Capture the cell that displays the provided text and extract its (x, y) central coordinate. 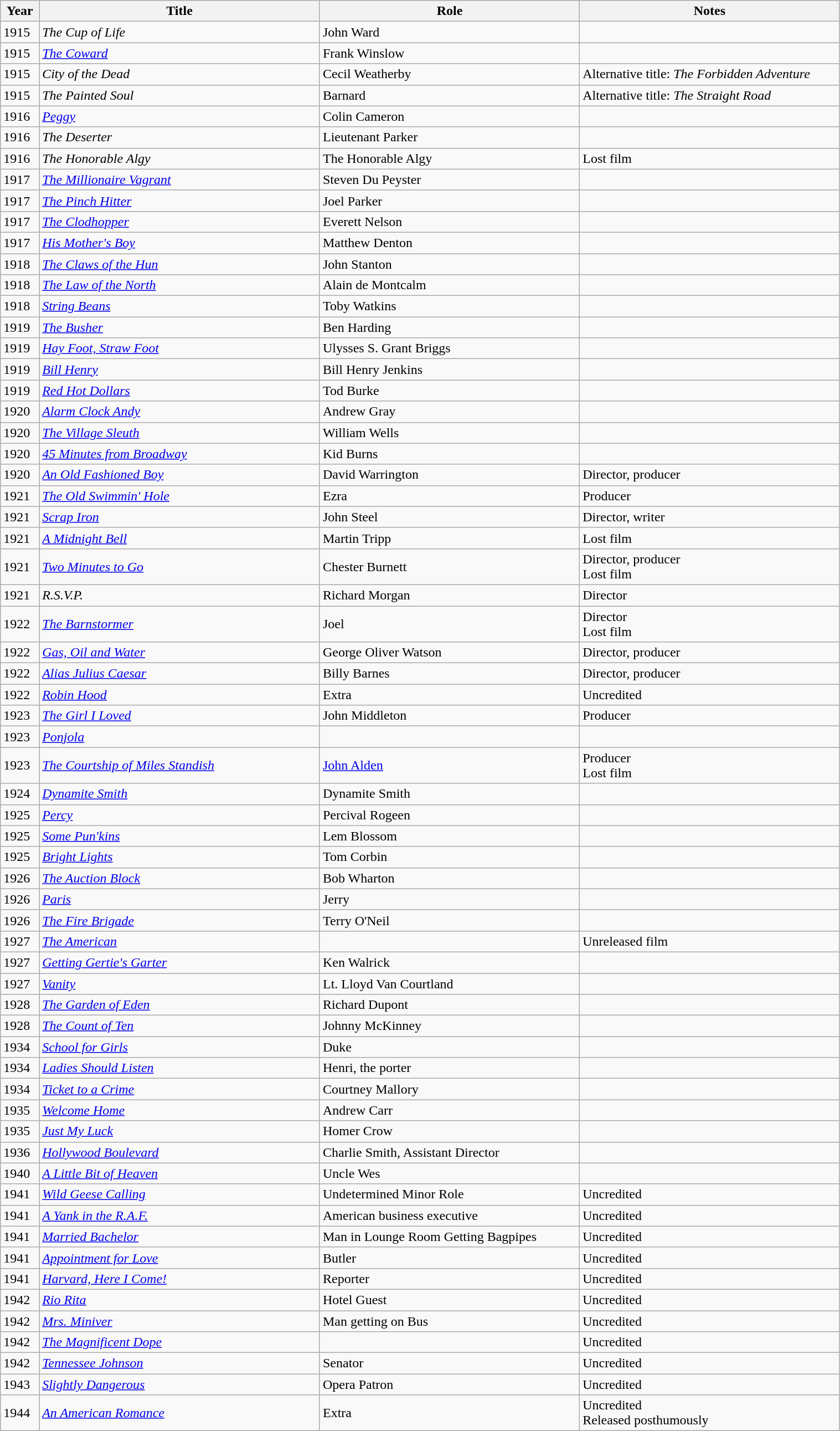
String Beans (179, 306)
Cecil Weatherby (450, 74)
R.S.V.P. (179, 595)
Toby Watkins (450, 306)
Ponjola (179, 737)
Some Pun'kins (179, 836)
Tennessee Johnson (179, 1363)
Alternative title: The Forbidden Adventure (710, 74)
The Girl I Loved (179, 716)
DirectorLost film (710, 624)
Getting Gertie's Garter (179, 962)
The Claws of the Hun (179, 264)
Percy (179, 815)
David Warrington (450, 475)
Billy Barnes (450, 674)
George Oliver Watson (450, 653)
Alias Julius Caesar (179, 674)
Matthew Denton (450, 243)
The Village Sleuth (179, 433)
Chester Burnett (450, 566)
Two Minutes to Go (179, 566)
Bob Wharton (450, 878)
Richard Morgan (450, 595)
The Coward (179, 53)
Terry O'Neil (450, 920)
The Barnstormer (179, 624)
Hay Foot, Straw Foot (179, 348)
The American (179, 941)
Harvard, Here I Come! (179, 1279)
1924 (20, 794)
Percival Rogeen (450, 815)
John Steel (450, 517)
City of the Dead (179, 74)
Charlie Smith, Assistant Director (450, 1152)
Peggy (179, 116)
Frank Winslow (450, 53)
Director (710, 595)
Red Hot Dollars (179, 391)
John Ward (450, 32)
The Magnificent Dope (179, 1342)
Duke (450, 1047)
Ladies Should Listen (179, 1068)
Man in Lounge Room Getting Bagpipes (450, 1237)
Undetermined Minor Role (450, 1194)
A Midnight Bell (179, 538)
Kid Burns (450, 454)
The Count of Ten (179, 1026)
Joel (450, 624)
Ticket to a Crime (179, 1089)
1936 (20, 1152)
Man getting on Bus (450, 1321)
Year (20, 11)
Martin Tripp (450, 538)
ProducerLost film (710, 766)
Mrs. Miniver (179, 1321)
Opera Patron (450, 1384)
The Millionaire Vagrant (179, 179)
Lt. Lloyd Van Courtland (450, 983)
UncreditedReleased posthumously (710, 1413)
Role (450, 11)
Bill Henry (179, 370)
The Deserter (179, 137)
Ben Harding (450, 327)
American business executive (450, 1215)
Courtney Mallory (450, 1089)
Lem Blossom (450, 836)
Ulysses S. Grant Briggs (450, 348)
The Fire Brigade (179, 920)
A Yank in the R.A.F. (179, 1215)
A Little Bit of Heaven (179, 1173)
Paris (179, 899)
1943 (20, 1384)
Wild Geese Calling (179, 1194)
Joel Parker (450, 201)
Butler (450, 1258)
Gas, Oil and Water (179, 653)
45 Minutes from Broadway (179, 454)
Welcome Home (179, 1110)
Vanity (179, 983)
The Old Swimmin' Hole (179, 496)
Everett Nelson (450, 222)
Rio Rita (179, 1300)
Uncle Wes (450, 1173)
John Middleton (450, 716)
Alternative title: The Straight Road (710, 95)
1944 (20, 1413)
Ken Walrick (450, 962)
Married Bachelor (179, 1237)
School for Girls (179, 1047)
Hotel Guest (450, 1300)
Scrap Iron (179, 517)
Director, producerLost film (710, 566)
Reporter (450, 1279)
The Painted Soul (179, 95)
Hollywood Boulevard (179, 1152)
John Alden (450, 766)
Bright Lights (179, 857)
Tod Burke (450, 391)
Andrew Gray (450, 412)
The Pinch Hitter (179, 201)
Lieutenant Parker (450, 137)
Ezra (450, 496)
Bill Henry Jenkins (450, 370)
Appointment for Love (179, 1258)
Title (179, 11)
His Mother's Boy (179, 243)
The Courtship of Miles Standish (179, 766)
Alarm Clock Andy (179, 412)
The Auction Block (179, 878)
Unreleased film (710, 941)
An Old Fashioned Boy (179, 475)
Andrew Carr (450, 1110)
The Clodhopper (179, 222)
Homer Crow (450, 1131)
Barnard (450, 95)
Just My Luck (179, 1131)
An American Romance (179, 1413)
Colin Cameron (450, 116)
Johnny McKinney (450, 1026)
The Cup of Life (179, 32)
The Law of the North (179, 285)
William Wells (450, 433)
Richard Dupont (450, 1005)
Tom Corbin (450, 857)
Notes (710, 11)
Robin Hood (179, 695)
Alain de Montcalm (450, 285)
Senator (450, 1363)
Slightly Dangerous (179, 1384)
The Busher (179, 327)
Jerry (450, 899)
Director, writer (710, 517)
John Stanton (450, 264)
Henri, the porter (450, 1068)
1940 (20, 1173)
The Garden of Eden (179, 1005)
Steven Du Peyster (450, 179)
